Output the [x, y] coordinate of the center of the cell containing the given text.  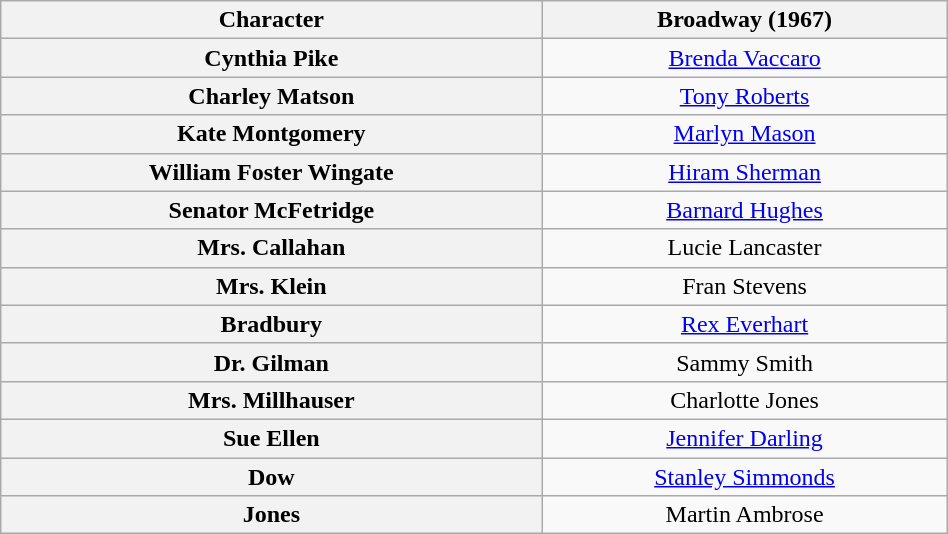
Senator McFetridge [272, 210]
Kate Montgomery [272, 134]
Character [272, 20]
Rex Everhart [744, 324]
Charlotte Jones [744, 400]
Fran Stevens [744, 286]
Bradbury [272, 324]
Hiram Sherman [744, 172]
Mrs. Klein [272, 286]
William Foster Wingate [272, 172]
Mrs. Callahan [272, 248]
Marlyn Mason [744, 134]
Lucie Lancaster [744, 248]
Jennifer Darling [744, 438]
Cynthia Pike [272, 58]
Charley Matson [272, 96]
Dow [272, 477]
Brenda Vaccaro [744, 58]
Mrs. Millhauser [272, 400]
Sue Ellen [272, 438]
Stanley Simmonds [744, 477]
Tony Roberts [744, 96]
Jones [272, 515]
Martin Ambrose [744, 515]
Barnard Hughes [744, 210]
Dr. Gilman [272, 362]
Sammy Smith [744, 362]
Broadway (1967) [744, 20]
